Find where the given text appears and provide that cell's center as [x, y] coordinate. 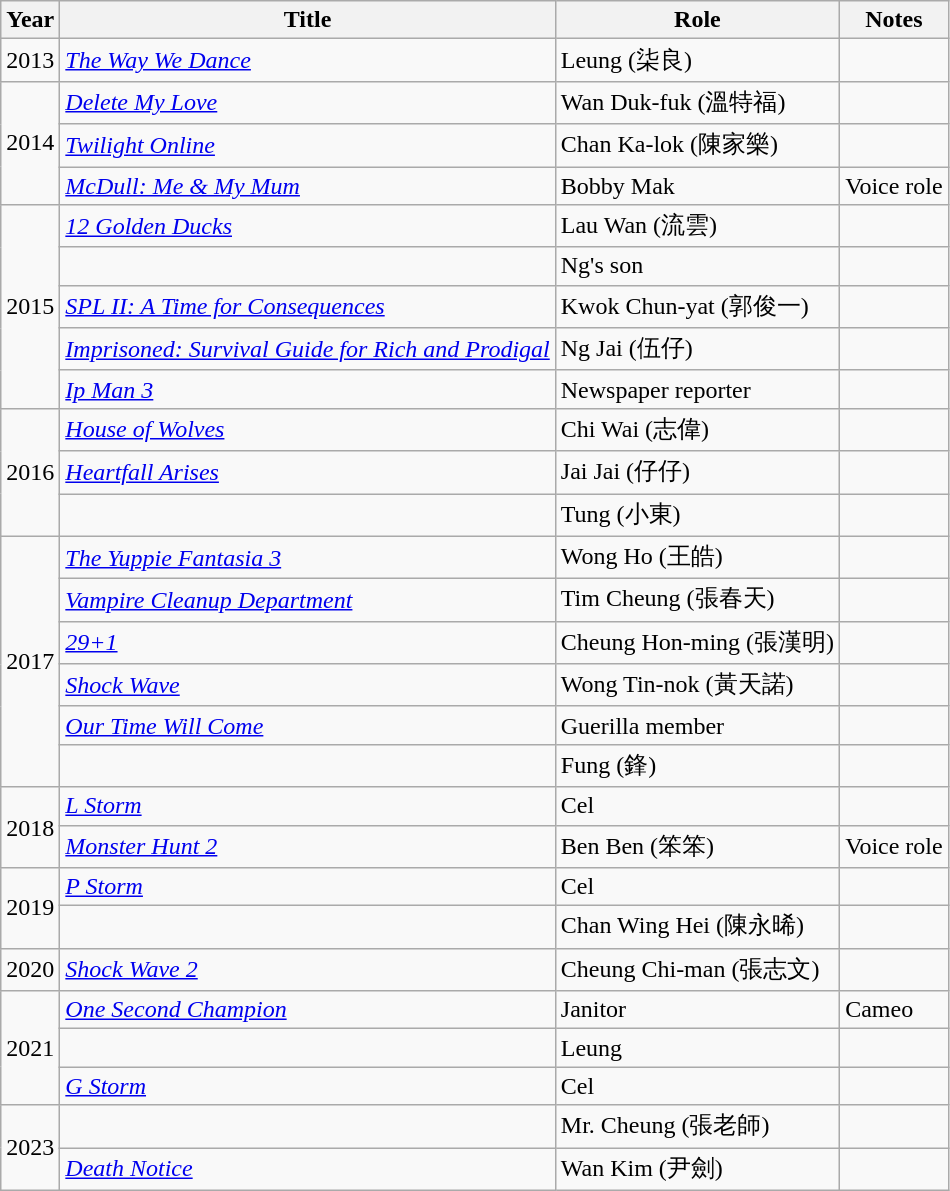
Role [697, 20]
2018 [30, 828]
Our Time Will Come [308, 725]
Leung (柒良) [697, 60]
Janitor [697, 1010]
2020 [30, 970]
Shock Wave 2 [308, 970]
29+1 [308, 642]
Wan Kim (尹劍) [697, 1170]
Ip Man 3 [308, 389]
Tim Cheung (張春天) [697, 600]
Chan Wing Hei (陳永晞) [697, 928]
Leung [697, 1048]
Tung (小東) [697, 516]
Death Notice [308, 1170]
2021 [30, 1048]
One Second Champion [308, 1010]
2016 [30, 472]
House of Wolves [308, 430]
Shock Wave [308, 686]
L Storm [308, 806]
2015 [30, 307]
Chi Wai (志偉) [697, 430]
2014 [30, 142]
Wan Duk-fuk (溫特福) [697, 102]
McDull: Me & My Mum [308, 185]
Mr. Cheung (張老師) [697, 1126]
2019 [30, 908]
Guerilla member [697, 725]
Imprisoned: Survival Guide for Rich and Prodigal [308, 350]
Wong Ho (王皓) [697, 558]
Kwok Chun-yat (郭俊一) [697, 306]
2017 [30, 662]
Cameo [894, 1010]
Ng Jai (伍仔) [697, 350]
Year [30, 20]
Chan Ka-lok (陳家樂) [697, 146]
Jai Jai (仔仔) [697, 472]
Vampire Cleanup Department [308, 600]
2013 [30, 60]
2023 [30, 1148]
Twilight Online [308, 146]
Cheung Hon-ming (張漢明) [697, 642]
Title [308, 20]
Cheung Chi-man (張志文) [697, 970]
Ben Ben (笨笨) [697, 846]
Ng's son [697, 266]
Monster Hunt 2 [308, 846]
Lau Wan (流雲) [697, 226]
Delete My Love [308, 102]
Fung (鋒) [697, 766]
Newspaper reporter [697, 389]
P Storm [308, 887]
12 Golden Ducks [308, 226]
G Storm [308, 1086]
Heartfall Arises [308, 472]
Wong Tin-nok (黃天諾) [697, 686]
Notes [894, 20]
The Yuppie Fantasia 3 [308, 558]
Bobby Mak [697, 185]
SPL II: A Time for Consequences [308, 306]
The Way We Dance [308, 60]
